From the cell containing the given text, extract its center point as [X, Y] coordinate. 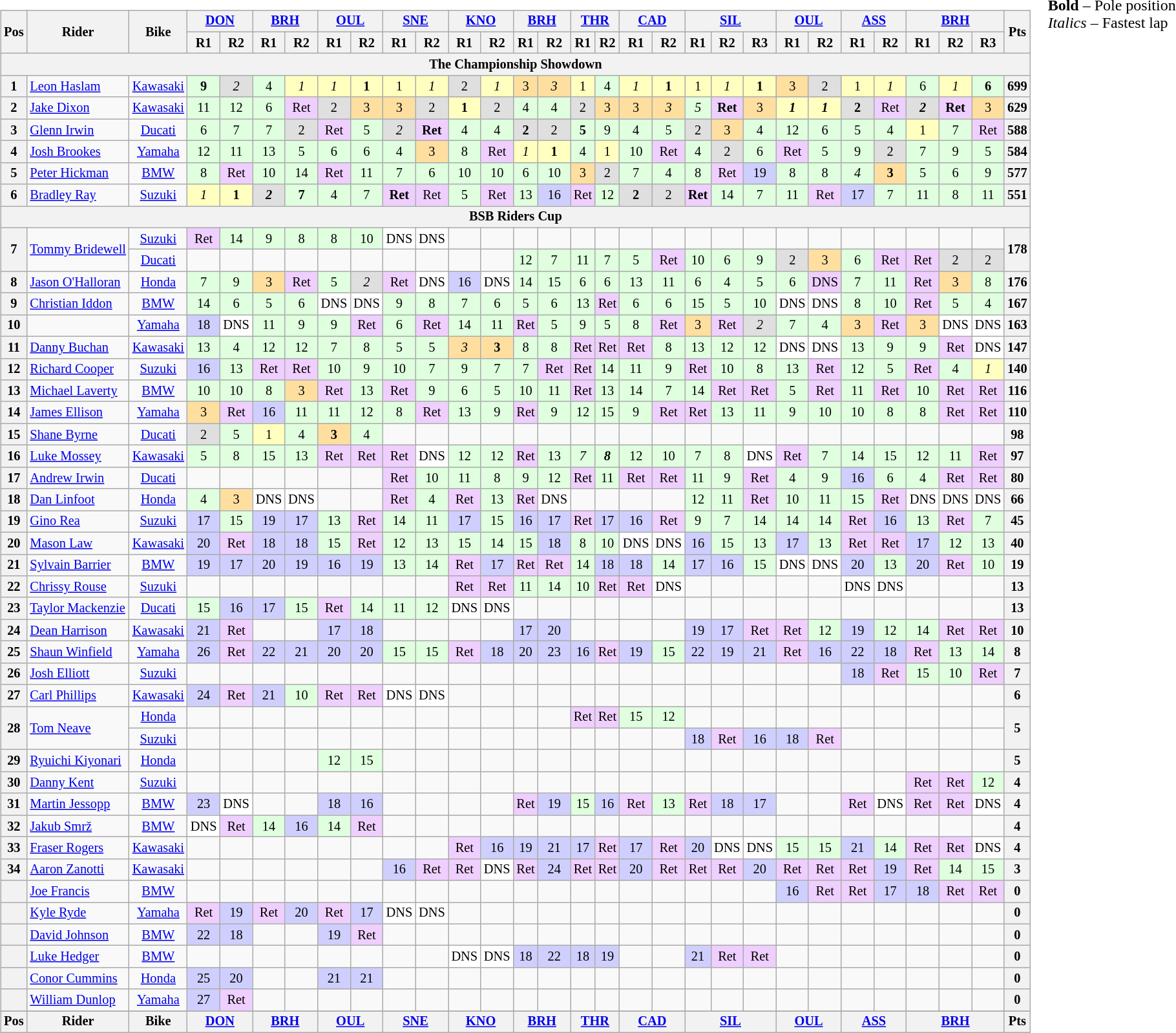
30 [14, 783]
178 [1017, 250]
110 [1017, 412]
Jason O'Halloran [78, 282]
Shaun Winfield [78, 652]
577 [1017, 173]
140 [1017, 369]
80 [1017, 478]
Tom Neave [78, 728]
Josh Brookes [78, 152]
Gino Rea [78, 522]
Josh Elliott [78, 674]
98 [1017, 434]
Kyle Ryde [78, 913]
167 [1017, 304]
The Championship Showdown [516, 65]
584 [1017, 152]
BSB Riders Cup [516, 217]
Danny Buchan [78, 347]
Mason Law [78, 543]
40 [1017, 543]
28 [14, 728]
Carl Phillips [78, 696]
Tommy Bridewell [78, 250]
David Johnson [78, 935]
James Ellison [78, 412]
176 [1017, 282]
551 [1017, 195]
Luke Hedger [78, 957]
Taylor Mackenzie [78, 608]
29 [14, 761]
66 [1017, 500]
Aaron Zanotti [78, 869]
Jake Dixon [78, 108]
147 [1017, 347]
Martin Jessopp [78, 804]
Peter Hickman [78, 173]
Chrissy Rouse [78, 587]
Joe Francis [78, 891]
Jakub Smrž [78, 826]
699 [1017, 87]
Sylvain Barrier [78, 565]
Bradley Ray [78, 195]
Danny Kent [78, 783]
Andrew Irwin [78, 478]
William Dunlop [78, 1000]
Shane Byrne [78, 434]
Luke Mossey [78, 456]
Richard Cooper [78, 369]
Fraser Rogers [78, 848]
34 [14, 869]
629 [1017, 108]
Christian Iddon [78, 304]
31 [14, 804]
Michael Laverty [78, 391]
Dan Linfoot [78, 500]
32 [14, 826]
116 [1017, 391]
33 [14, 848]
Conor Cummins [78, 979]
588 [1017, 130]
45 [1017, 522]
Leon Haslam [78, 87]
97 [1017, 456]
163 [1017, 326]
Glenn Irwin [78, 130]
Dean Harrison [78, 630]
Ryuichi Kiyonari [78, 761]
